Scan for the cell matching the given text and deliver its (X, Y) coordinate at center. 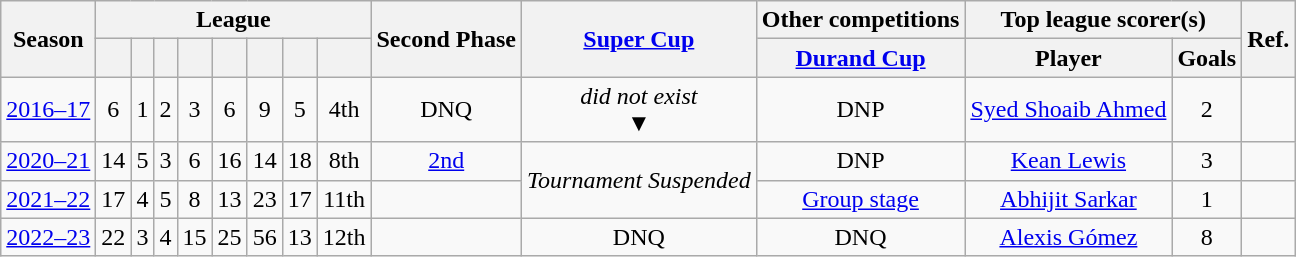
Kean Lewis (1068, 161)
Other competitions (860, 20)
Player (1068, 58)
2021–22 (48, 199)
25 (230, 237)
Top league scorer(s) (1104, 20)
Abhijit Sarkar (1068, 199)
22 (114, 237)
12th (344, 237)
Second Phase (446, 39)
2nd (446, 161)
did not exist▼ (638, 110)
2016–17 (48, 110)
Group stage (860, 199)
16 (230, 161)
11th (344, 199)
56 (264, 237)
15 (194, 237)
League (234, 20)
Tournament Suspended (638, 180)
8th (344, 161)
Syed Shoaib Ahmed (1068, 110)
18 (300, 161)
Season (48, 39)
2022–23 (48, 237)
Goals (1207, 58)
Durand Cup (860, 58)
2020–21 (48, 161)
9 (264, 110)
4th (344, 110)
23 (264, 199)
Alexis Gómez (1068, 237)
Ref. (1268, 39)
Super Cup (638, 39)
